Output the [X, Y] coordinate of the center of the cell containing the given text.  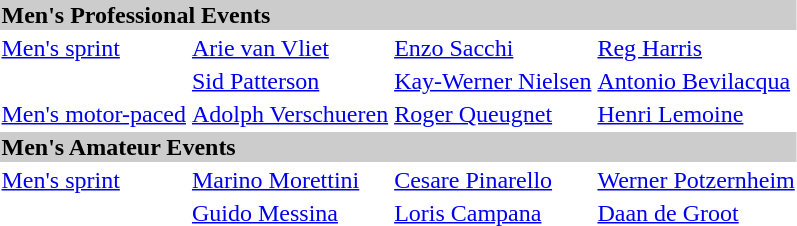
Enzo Sacchi [493, 48]
Henri Lemoine [696, 114]
Kay-Werner Nielsen [493, 81]
Men's Amateur Events [398, 147]
Reg Harris [696, 48]
Adolph Verschueren [290, 114]
Cesare Pinarello [493, 180]
Roger Queugnet [493, 114]
Werner Potzernheim [696, 180]
Marino Morettini [290, 180]
Sid Patterson [290, 81]
Antonio Bevilacqua [696, 81]
Men's Professional Events [398, 15]
Arie van Vliet [290, 48]
Men's motor-paced [94, 114]
